For the text-containing cell, return its midpoint in (X, Y) coordinate format. 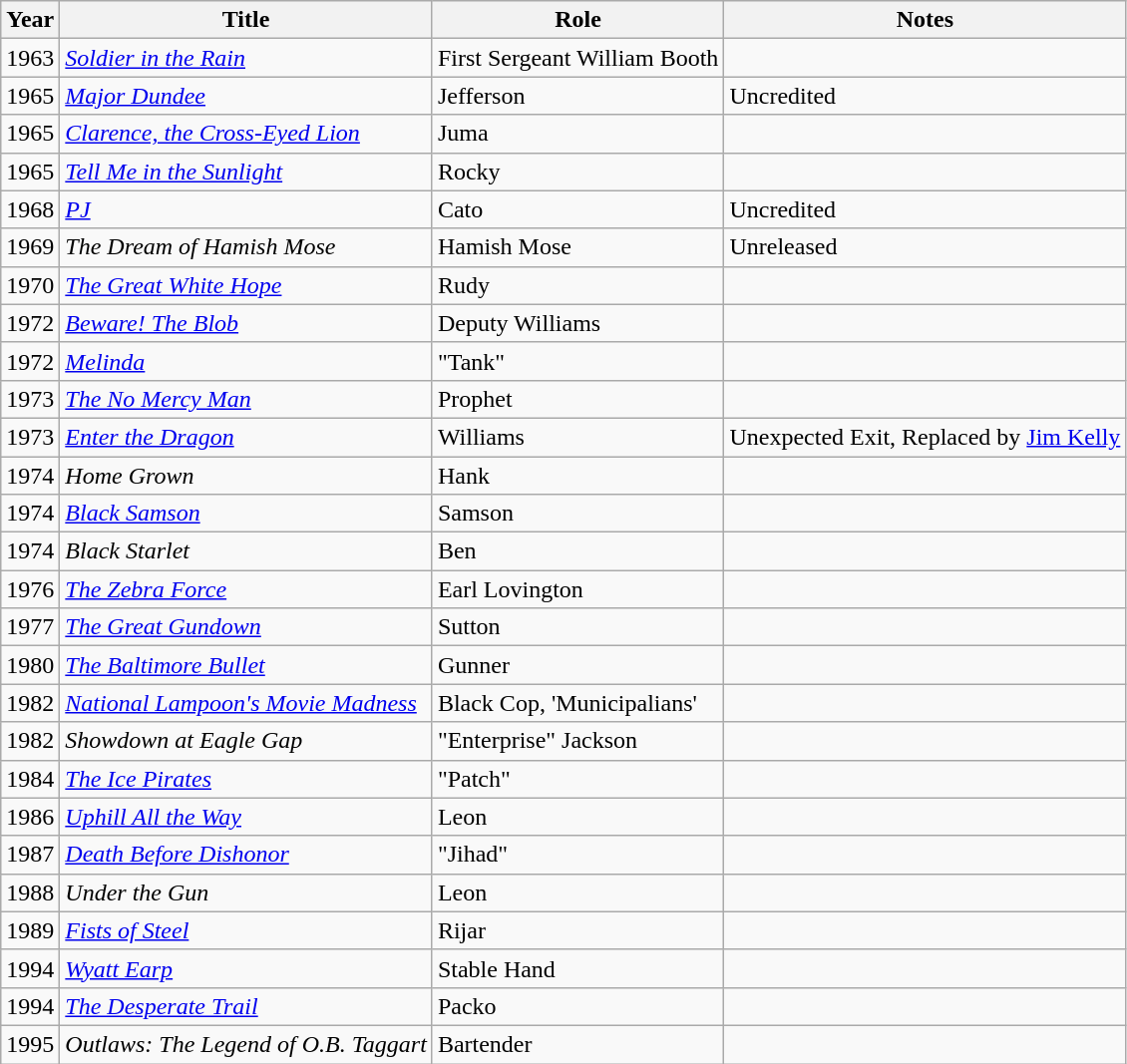
The Ice Pirates (246, 779)
Rijar (578, 930)
Sutton (578, 627)
Juma (578, 134)
Showdown at Eagle Gap (246, 741)
First Sergeant William Booth (578, 58)
1968 (30, 209)
Williams (578, 437)
The Zebra Force (246, 589)
Uphill All the Way (246, 817)
The No Mercy Man (246, 399)
Clarence, the Cross-Eyed Lion (246, 134)
1963 (30, 58)
National Lampoon's Movie Madness (246, 703)
The Great Gundown (246, 627)
Samson (578, 514)
1977 (30, 627)
Packo (578, 1006)
Fists of Steel (246, 930)
1980 (30, 665)
Ben (578, 551)
Beware! The Blob (246, 323)
1986 (30, 817)
Bartender (578, 1044)
1969 (30, 247)
1989 (30, 930)
Stable Hand (578, 968)
The Baltimore Bullet (246, 665)
The Dream of Hamish Mose (246, 247)
Black Starlet (246, 551)
"Patch" (578, 779)
Melinda (246, 361)
The Desperate Trail (246, 1006)
Rudy (578, 285)
Cato (578, 209)
Enter the Dragon (246, 437)
Black Cop, 'Municipalians' (578, 703)
Death Before Dishonor (246, 855)
Outlaws: The Legend of O.B. Taggart (246, 1044)
1970 (30, 285)
1984 (30, 779)
Role (578, 20)
Home Grown (246, 476)
Unexpected Exit, Replaced by Jim Kelly (926, 437)
1987 (30, 855)
Hank (578, 476)
Black Samson (246, 514)
Major Dundee (246, 96)
Jefferson (578, 96)
Notes (926, 20)
"Tank" (578, 361)
Title (246, 20)
1976 (30, 589)
The Great White Hope (246, 285)
1995 (30, 1044)
Hamish Mose (578, 247)
PJ (246, 209)
Prophet (578, 399)
"Jihad" (578, 855)
Earl Lovington (578, 589)
Gunner (578, 665)
Wyatt Earp (246, 968)
Under the Gun (246, 892)
1988 (30, 892)
"Enterprise" Jackson (578, 741)
Deputy Williams (578, 323)
Year (30, 20)
Soldier in the Rain (246, 58)
Unreleased (926, 247)
Tell Me in the Sunlight (246, 172)
Rocky (578, 172)
